Detect which cell encompasses the target text, then output its (x, y) center coordinate. 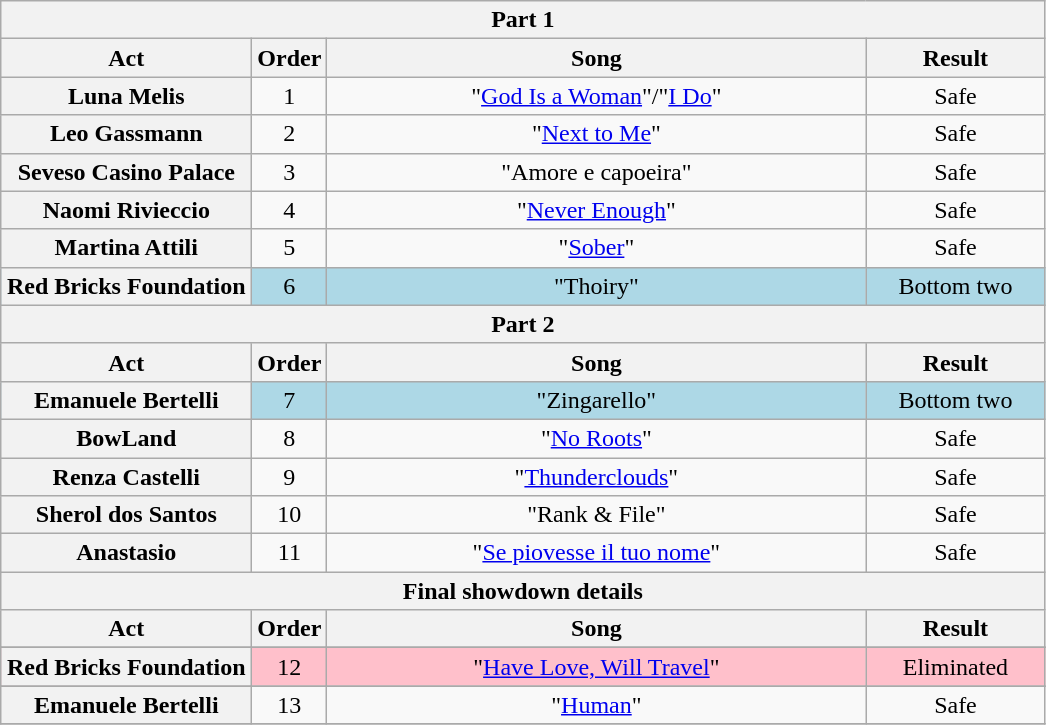
8 (290, 438)
6 (290, 286)
"Human" (596, 705)
Naomi Rivieccio (126, 210)
2 (290, 134)
1 (290, 96)
Part 1 (523, 20)
BowLand (126, 438)
"Thunderclouds" (596, 477)
"Sober" (596, 248)
"Never Enough" (596, 210)
"Next to Me" (596, 134)
3 (290, 172)
Final showdown details (523, 591)
Renza Castelli (126, 477)
10 (290, 515)
Sherol dos Santos (126, 515)
Seveso Casino Palace (126, 172)
Leo Gassmann (126, 134)
"Amore e capoeira" (596, 172)
13 (290, 705)
"Se piovesse il tuo nome" (596, 553)
7 (290, 400)
Luna Melis (126, 96)
Part 2 (523, 324)
"No Roots" (596, 438)
12 (290, 667)
9 (290, 477)
5 (290, 248)
"Rank & File" (596, 515)
"Zingarello" (596, 400)
Martina Attili (126, 248)
11 (290, 553)
"God Is a Woman"/"I Do" (596, 96)
Eliminated (956, 667)
Anastasio (126, 553)
"Thoiry" (596, 286)
"Have Love, Will Travel" (596, 667)
4 (290, 210)
